Return (X, Y) of the center of cell containing provided text 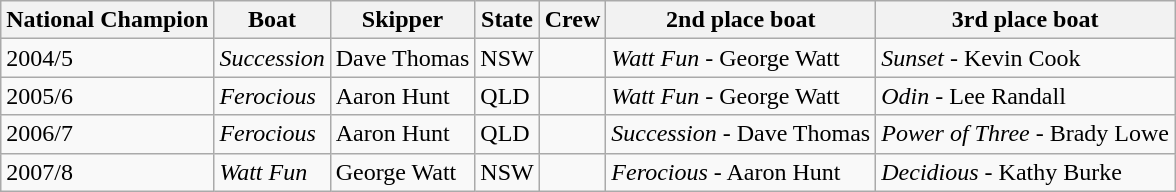
State (507, 20)
Dave Thomas (402, 58)
Odin - Lee Randall (1026, 96)
Succession - Dave Thomas (741, 134)
George Watt (402, 172)
2006/7 (108, 134)
Succession (272, 58)
2nd place boat (741, 20)
Crew (572, 20)
National Champion (108, 20)
Watt Fun (272, 172)
3rd place boat (1026, 20)
Boat (272, 20)
Ferocious - Aaron Hunt (741, 172)
2005/6 (108, 96)
2007/8 (108, 172)
Power of Three - Brady Lowe (1026, 134)
2004/5 (108, 58)
Decidious - Kathy Burke (1026, 172)
Skipper (402, 20)
Sunset - Kevin Cook (1026, 58)
